Capture the cell that displays the provided text and extract its [x, y] central coordinate. 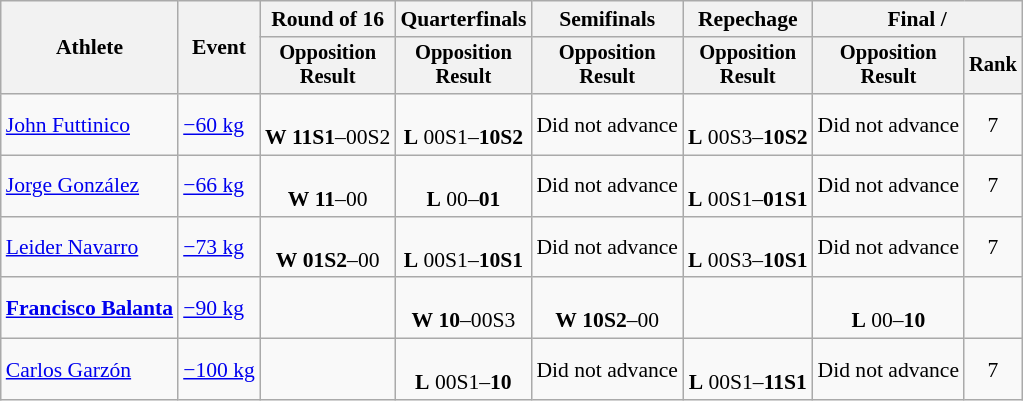
L 00S1–10S1 [463, 248]
Round of 16 [328, 19]
L 00–10 [889, 308]
Final / [918, 19]
Leider Navarro [90, 248]
L 00S1–11S1 [748, 370]
−66 kg [219, 186]
Repechage [748, 19]
Quarterfinals [463, 19]
Jorge González [90, 186]
W 10–00S3 [463, 308]
W 11–00 [328, 186]
Francisco Balanta [90, 308]
W 01S2–00 [328, 248]
W 10S2–00 [607, 308]
L 00S1–01S1 [748, 186]
John Futtinico [90, 124]
W 11S1–00S2 [328, 124]
Event [219, 48]
L 00S1–10S2 [463, 124]
Athlete [90, 48]
−90 kg [219, 308]
−100 kg [219, 370]
Semifinals [607, 19]
Carlos Garzón [90, 370]
L 00S3–10S2 [748, 124]
Rank [993, 66]
L 00S1–10 [463, 370]
L 00–01 [463, 186]
L 00S3–10S1 [748, 248]
−73 kg [219, 248]
−60 kg [219, 124]
